Provide the [X, Y] coordinate of the cell's center where the given text is located.  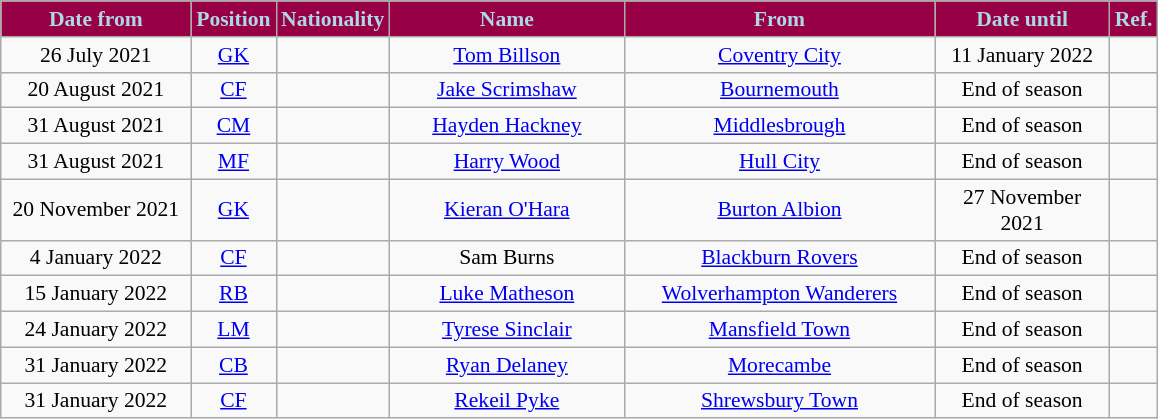
Tyrese Sinclair [506, 330]
24 January 2022 [96, 330]
Bournemouth [779, 90]
26 July 2021 [96, 55]
Mansfield Town [779, 330]
Nationality [332, 19]
15 January 2022 [96, 294]
MF [234, 162]
Tom Billson [506, 55]
Name [506, 19]
11 January 2022 [1022, 55]
Hull City [779, 162]
Harry Wood [506, 162]
Sam Burns [506, 258]
Luke Matheson [506, 294]
Blackburn Rovers [779, 258]
Shrewsbury Town [779, 401]
Ref. [1134, 19]
From [779, 19]
LM [234, 330]
Wolverhampton Wanderers [779, 294]
4 January 2022 [96, 258]
RB [234, 294]
Kieran O'Hara [506, 210]
Rekeil Pyke [506, 401]
27 November 2021 [1022, 210]
Middlesbrough [779, 126]
CB [234, 365]
Ryan Delaney [506, 365]
Coventry City [779, 55]
Burton Albion [779, 210]
CM [234, 126]
20 August 2021 [96, 90]
Hayden Hackney [506, 126]
Morecambe [779, 365]
20 November 2021 [96, 210]
Date from [96, 19]
Position [234, 19]
Date until [1022, 19]
Jake Scrimshaw [506, 90]
